Return the [X, Y] coordinate for the center point of the cell that contains the specified text.  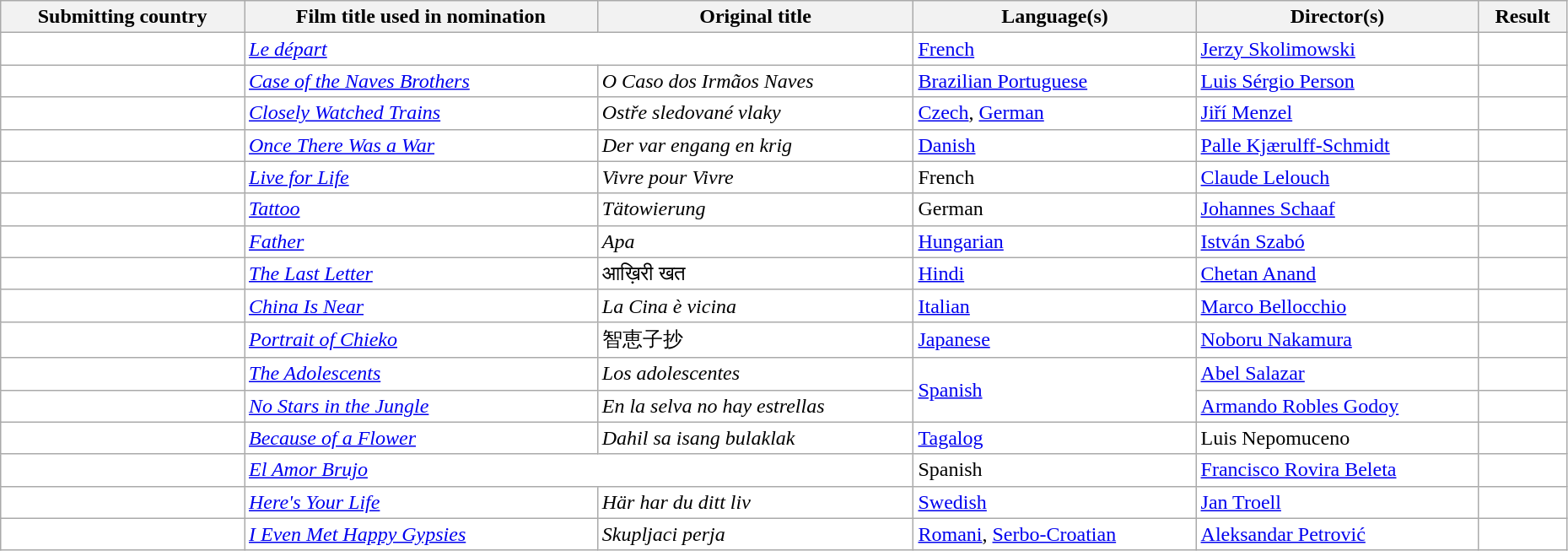
El Amor Brujo [579, 470]
Film title used in nomination [422, 17]
Luis Sérgio Person [1338, 81]
Dahil sa isang bulaklak [756, 438]
The Last Letter [422, 273]
Claude Lelouch [1338, 177]
Director(s) [1338, 17]
Brazilian Portuguese [1054, 81]
Los adolescentes [756, 374]
German [1054, 209]
Palle Kjærulff-Schmidt [1338, 145]
Tagalog [1054, 438]
Johannes Schaaf [1338, 209]
Tattoo [422, 209]
Aleksandar Petrović [1338, 534]
Language(s) [1054, 17]
Ostře sledované vlaky [756, 113]
Swedish [1054, 502]
No Stars in the Jungle [422, 406]
La Cina è vicina [756, 305]
Hindi [1054, 273]
Marco Bellocchio [1338, 305]
Francisco Rovira Beleta [1338, 470]
Czech, German [1054, 113]
Portrait of Chieko [422, 339]
智恵子抄 [756, 339]
Italian [1054, 305]
Closely Watched Trains [422, 113]
Result [1522, 17]
China Is Near [422, 305]
Armando Robles Godoy [1338, 406]
Hungarian [1054, 241]
Jiří Menzel [1338, 113]
Case of the Naves Brothers [422, 81]
I Even Met Happy Gypsies [422, 534]
The Adolescents [422, 374]
आख़िरी खत [756, 273]
Abel Salazar [1338, 374]
Danish [1054, 145]
Tätowierung [756, 209]
Japanese [1054, 339]
Här har du ditt liv [756, 502]
Once There Was a War [422, 145]
O Caso dos Irmãos Naves [756, 81]
Jerzy Skolimowski [1338, 49]
En la selva no hay estrellas [756, 406]
Jan Troell [1338, 502]
Submitting country [123, 17]
Skupljaci perja [756, 534]
Vivre pour Vivre [756, 177]
Here's Your Life [422, 502]
Because of a Flower [422, 438]
Apa [756, 241]
Original title [756, 17]
Father [422, 241]
Luis Nepomuceno [1338, 438]
Live for Life [422, 177]
Chetan Anand [1338, 273]
Romani, Serbo-Croatian [1054, 534]
Le départ [579, 49]
Noboru Nakamura [1338, 339]
István Szabó [1338, 241]
Der var engang en krig [756, 145]
